For the text-containing cell, return its midpoint in [X, Y] coordinate format. 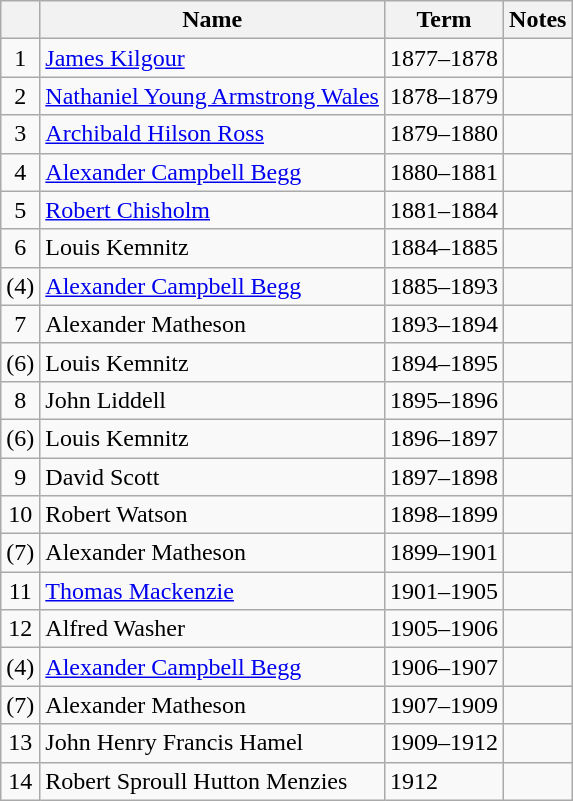
Name [212, 20]
1905–1906 [444, 629]
James Kilgour [212, 58]
1894–1895 [444, 362]
1906–1907 [444, 667]
10 [20, 515]
1895–1896 [444, 400]
1898–1899 [444, 515]
1880–1881 [444, 172]
13 [20, 743]
11 [20, 591]
3 [20, 134]
2 [20, 96]
1884–1885 [444, 248]
Alfred Washer [212, 629]
David Scott [212, 477]
14 [20, 781]
Robert Watson [212, 515]
4 [20, 172]
8 [20, 400]
Robert Chisholm [212, 210]
John Liddell [212, 400]
1885–1893 [444, 286]
1901–1905 [444, 591]
1881–1884 [444, 210]
Thomas Mackenzie [212, 591]
1893–1894 [444, 324]
Nathaniel Young Armstrong Wales [212, 96]
1907–1909 [444, 705]
Archibald Hilson Ross [212, 134]
7 [20, 324]
1 [20, 58]
1909–1912 [444, 743]
John Henry Francis Hamel [212, 743]
Term [444, 20]
1896–1897 [444, 438]
1878–1879 [444, 96]
1897–1898 [444, 477]
5 [20, 210]
1912 [444, 781]
12 [20, 629]
1899–1901 [444, 553]
9 [20, 477]
1877–1878 [444, 58]
6 [20, 248]
1879–1880 [444, 134]
Robert Sproull Hutton Menzies [212, 781]
Notes [538, 20]
